Determine the [x, y] coordinate at the center of the cell enclosing the given text.  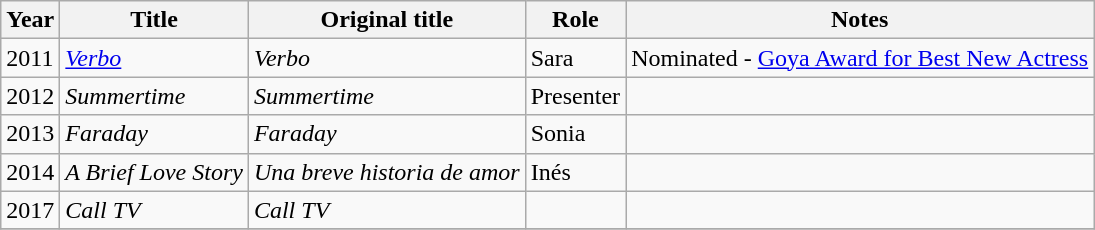
Sonia [575, 134]
Inés [575, 172]
2012 [30, 96]
Notes [860, 20]
A Brief Love Story [154, 172]
Una breve historia de amor [386, 172]
Nominated - Goya Award for Best New Actress [860, 58]
2011 [30, 58]
2017 [30, 210]
2013 [30, 134]
Title [154, 20]
Original title [386, 20]
Year [30, 20]
Role [575, 20]
Presenter [575, 96]
2014 [30, 172]
Sara [575, 58]
